Pinpoint the cell where the given text exists, returning its [x, y] midpoint coordinate. 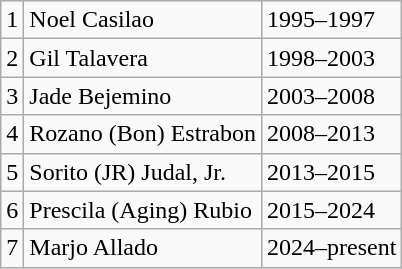
3 [12, 96]
2 [12, 58]
Prescila (Aging) Rubio [143, 210]
2013–2015 [331, 172]
2003–2008 [331, 96]
6 [12, 210]
1998–2003 [331, 58]
Gil Talavera [143, 58]
1995–1997 [331, 20]
Noel Casilao [143, 20]
2015–2024 [331, 210]
1 [12, 20]
Sorito (JR) Judal, Jr. [143, 172]
Marjo Allado [143, 248]
2024–present [331, 248]
Jade Bejemino [143, 96]
4 [12, 134]
2008–2013 [331, 134]
5 [12, 172]
Rozano (Bon) Estrabon [143, 134]
7 [12, 248]
